Pinpoint the cell where the given text exists, returning its (x, y) midpoint coordinate. 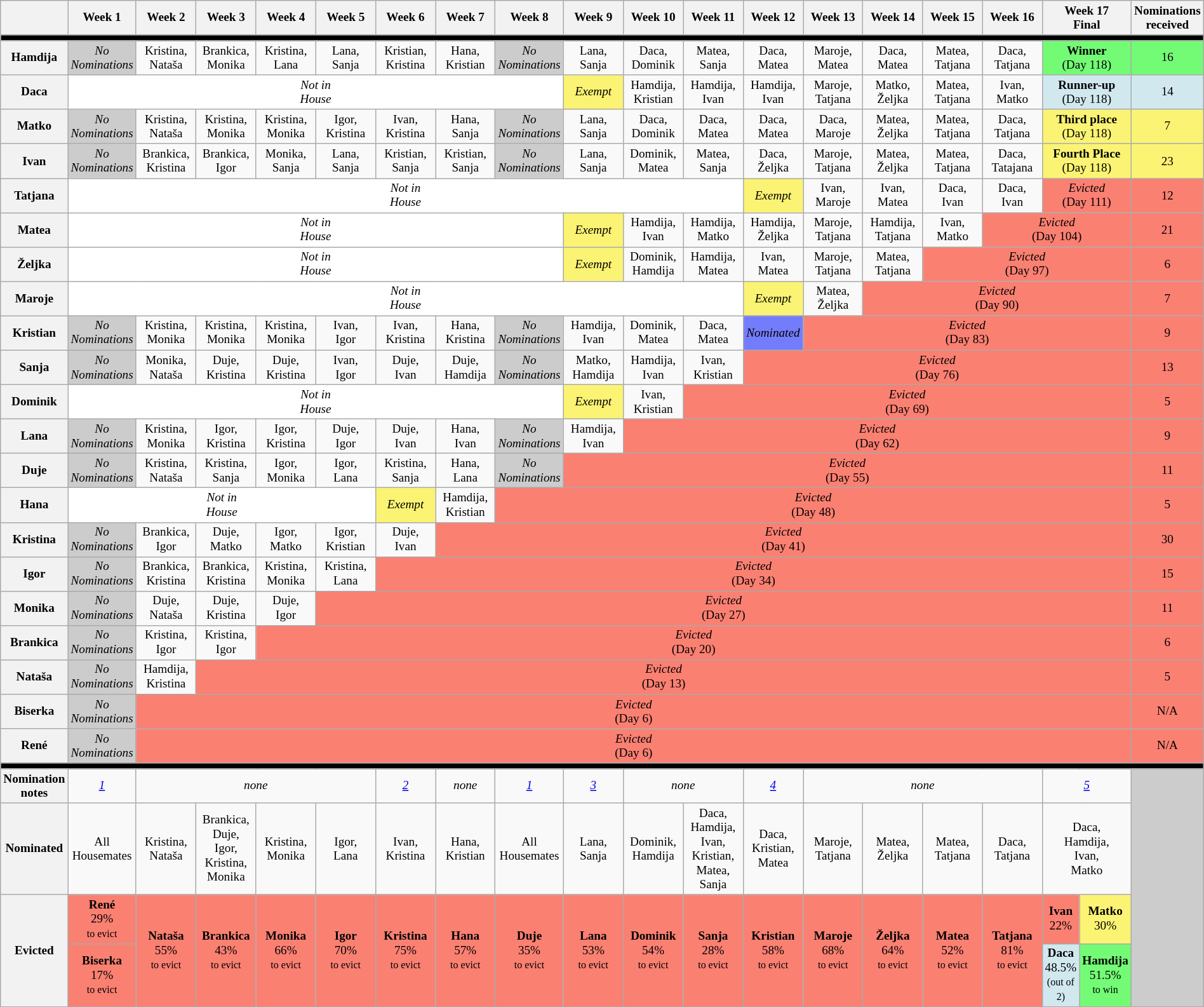
René29%to evict (102, 919)
Duje,Matko (226, 539)
Evicted(Day 20) (693, 642)
Igor,Kristian (345, 539)
23 (1167, 161)
13 (1167, 367)
Matea (34, 230)
15 (1167, 574)
Brankica,Monika (226, 58)
Evicted(Day 41) (784, 539)
Tatjana (34, 195)
René (34, 746)
Week 14 (893, 18)
2 (405, 786)
Igor,Monika (286, 471)
Kristian,Kristina (405, 58)
Runner-up(Day 118) (1087, 92)
Evicted(Day 90) (997, 299)
Evicted(Day 104) (1057, 230)
Week 16 (1012, 18)
Hamdija51.5%to win (1106, 975)
Kristian (34, 333)
Brankica (34, 642)
Week 17Final (1087, 18)
Week 11 (713, 18)
Evicted(Day 76) (937, 367)
Matko,Željka (893, 92)
Željka64%to evict (893, 950)
Hana57%to evict (465, 950)
16 (1167, 58)
Hamdija,Tatjana (893, 230)
Igor (34, 574)
Kristian58%to evict (773, 950)
Duje,Nataša (166, 608)
Hana (34, 505)
Maroje (34, 299)
Evicted(Day 34) (753, 574)
14 (1167, 92)
Daca,Kristian,Matea (773, 849)
Week 2 (166, 18)
Maroje68%to evict (833, 950)
Hamdija,Kristina (166, 677)
Dominik54%to evict (653, 950)
Winner(Day 118) (1087, 58)
Hamdija,Matea (713, 264)
Biserka17%to evict (102, 975)
Evicted(Day 55) (847, 471)
Lana (34, 436)
Week 9 (593, 18)
Nataša (34, 677)
Brankica43%to evict (226, 950)
Week 15 (953, 18)
Hana,Lana (465, 471)
Daca,Maroje (833, 126)
Nominations received (1167, 18)
Week 8 (530, 18)
Matko30% (1106, 919)
Monika66%to evict (286, 950)
Hamdija,Matko (713, 230)
Daca,Željka (773, 161)
Evicted (34, 950)
Week 7 (465, 18)
Hana,Sanja (465, 126)
Evicted(Day 83) (968, 333)
Evicted(Day 48) (813, 505)
Hamdija,Željka (773, 230)
Week 12 (773, 18)
Igor70%to evict (345, 950)
Week 4 (286, 18)
Daca,Hamdija,Ivan,Matko (1087, 849)
Daca (34, 92)
Monika (34, 608)
Kristina75%to evict (405, 950)
Duje,Hamdija (465, 367)
Week 1 (102, 18)
Week 6 (405, 18)
12 (1167, 195)
Nomination notes (34, 786)
Lana53%to evict (593, 950)
Matko,Hamdija (593, 367)
Hana,Ivan (465, 436)
Evicted(Day 97) (1027, 264)
Daca,Hamdija,Ivan,Kristian,Matea,Sanja (713, 849)
Željka (34, 264)
Week 5 (345, 18)
Ivan22% (1060, 919)
Tatjana81%to evict (1012, 950)
Fourth Place(Day 118) (1087, 161)
Maroje,Matea (833, 58)
Week 3 (226, 18)
Duje (34, 471)
Week 13 (833, 18)
Sanja (34, 367)
Duje35%to evict (530, 950)
Evicted(Day 69) (907, 402)
Daca48.5%(out of 2) (1060, 975)
Ivan (34, 161)
Kristina (34, 539)
Evicted(Day 27) (723, 608)
Dominik (34, 402)
Brankica,Duje,Igor,Kristina,Monika (226, 849)
Monika,Nataša (166, 367)
3 (593, 786)
Biserka (34, 711)
Hamdija (34, 58)
Hana,Kristina (465, 333)
Week 10 (653, 18)
Ivan,Maroje (833, 195)
Monika,Sanja (286, 161)
Evicted(Day 13) (664, 677)
Third place(Day 118) (1087, 126)
Nataša55%to evict (166, 950)
4 (773, 786)
Evicted(Day 62) (877, 436)
30 (1167, 539)
Matko (34, 126)
Sanja28%to evict (713, 950)
Daca,Tatajana (1012, 161)
Matea52%to evict (953, 950)
Evicted(Day 111) (1087, 195)
Igor,Matko (286, 539)
21 (1167, 230)
